Scan for the cell matching the given text and deliver its (X, Y) coordinate at center. 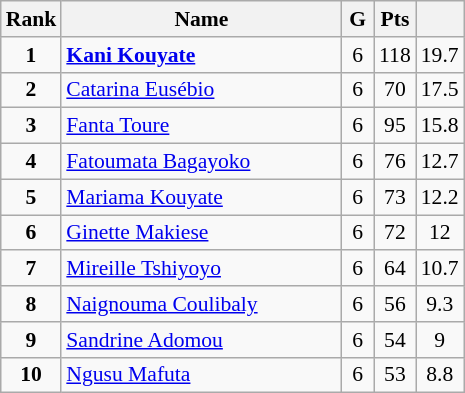
10.7 (440, 269)
56 (395, 304)
Mariama Kouyate (201, 197)
15.8 (440, 126)
5 (32, 197)
8.8 (440, 375)
Name (201, 19)
Ngusu Mafuta (201, 375)
12.7 (440, 162)
7 (32, 269)
70 (395, 90)
17.5 (440, 90)
Pts (395, 19)
2 (32, 90)
72 (395, 233)
8 (32, 304)
95 (395, 126)
Mireille Tshiyoyo (201, 269)
64 (395, 269)
G (358, 19)
12 (440, 233)
12.2 (440, 197)
53 (395, 375)
Naignouma Coulibaly (201, 304)
Sandrine Adomou (201, 340)
76 (395, 162)
19.7 (440, 55)
3 (32, 126)
Ginette Makiese (201, 233)
9.3 (440, 304)
1 (32, 55)
Kani Kouyate (201, 55)
10 (32, 375)
54 (395, 340)
73 (395, 197)
Fanta Toure (201, 126)
118 (395, 55)
Fatoumata Bagayoko (201, 162)
Catarina Eusébio (201, 90)
4 (32, 162)
Rank (32, 19)
